Return (X, Y) of the center of cell containing provided text 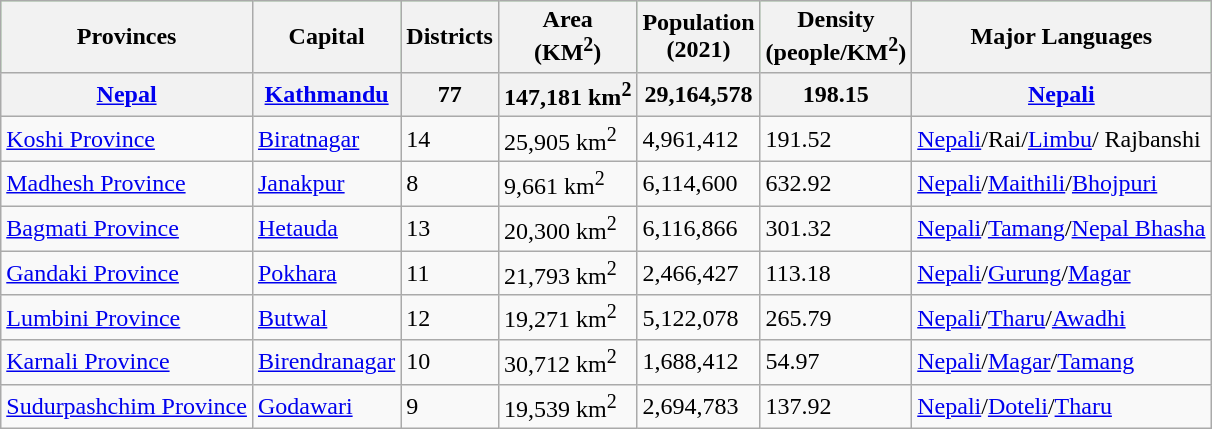
Nepali/Tharu/Awadhi (1062, 318)
2,466,427 (698, 274)
Population(2021) (698, 37)
13 (450, 228)
Major Languages (1062, 37)
Godawari (326, 406)
6,114,600 (698, 184)
20,300 km2 (567, 228)
Bagmati Province (127, 228)
Pokhara (326, 274)
Nepali/Gurung/Magar (1062, 274)
Nepali/Magar/Tamang (1062, 362)
19,271 km2 (567, 318)
Capital (326, 37)
301.32 (836, 228)
19,539 km2 (567, 406)
Area(KM2) (567, 37)
9,661 km2 (567, 184)
Nepali/Doteli/Tharu (1062, 406)
12 (450, 318)
113.18 (836, 274)
Gandaki Province (127, 274)
137.92 (836, 406)
5,122,078 (698, 318)
1,688,412 (698, 362)
632.92 (836, 184)
21,793 km2 (567, 274)
191.52 (836, 140)
Nepali/Rai/Limbu/ Rajbanshi (1062, 140)
Karnali Province (127, 362)
147,181 km2 (567, 94)
11 (450, 274)
Nepali (1062, 94)
Birendranagar (326, 362)
10 (450, 362)
Hetauda (326, 228)
198.15 (836, 94)
265.79 (836, 318)
Janakpur (326, 184)
Nepali/Tamang/Nepal Bhasha (1062, 228)
54.97 (836, 362)
77 (450, 94)
2,694,783 (698, 406)
Districts (450, 37)
14 (450, 140)
Koshi Province (127, 140)
Kathmandu (326, 94)
6,116,866 (698, 228)
Lumbini Province (127, 318)
8 (450, 184)
Madhesh Province (127, 184)
Nepali/Maithili/Bhojpuri (1062, 184)
Biratnagar (326, 140)
Sudurpashchim Province (127, 406)
Provinces (127, 37)
29,164,578 (698, 94)
Butwal (326, 318)
9 (450, 406)
Density(people/KM2) (836, 37)
Nepal (127, 94)
4,961,412 (698, 140)
25,905 km2 (567, 140)
30,712 km2 (567, 362)
